For the text-containing cell, return its midpoint in (x, y) coordinate format. 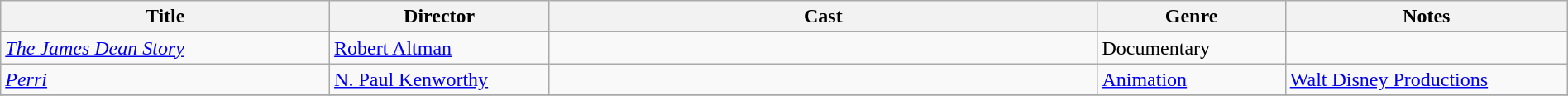
Documentary (1191, 48)
Cast (824, 17)
Animation (1191, 79)
Title (165, 17)
Notes (1426, 17)
Robert Altman (440, 48)
Walt Disney Productions (1426, 79)
Director (440, 17)
The James Dean Story (165, 48)
N. Paul Kenworthy (440, 79)
Perri (165, 79)
Genre (1191, 17)
